Scan for the cell matching the given text and deliver its [x, y] coordinate at center. 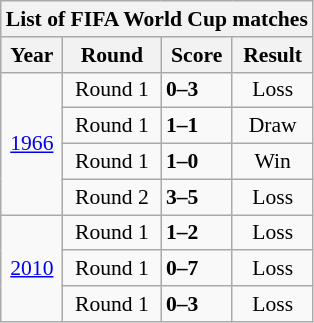
Round 2 [112, 197]
Round [112, 55]
3–5 [197, 197]
1–0 [197, 162]
1–2 [197, 233]
2010 [32, 268]
Result [272, 55]
Win [272, 162]
0–7 [197, 269]
Draw [272, 126]
Year [32, 55]
1966 [32, 143]
Score [197, 55]
List of FIFA World Cup matches [157, 19]
1–1 [197, 126]
